Provide the [X, Y] coordinate of the cell's center where the given text is located.  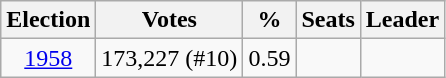
Leader [402, 20]
% [270, 20]
Votes [170, 20]
173,227 (#10) [170, 58]
0.59 [270, 58]
1958 [48, 58]
Seats [328, 20]
Election [48, 20]
